Output the [x, y] coordinate of the center of the cell containing the given text.  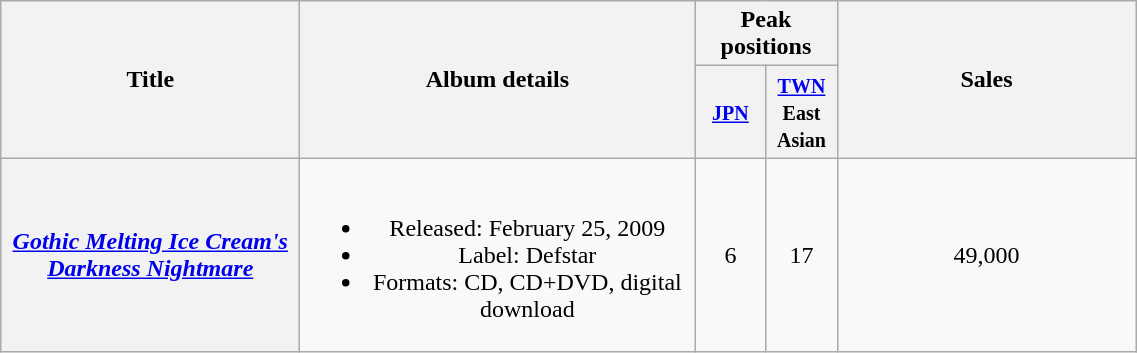
17 [802, 255]
6 [730, 255]
Title [150, 80]
TWN East Asian [802, 112]
JPN [730, 112]
49,000 [986, 255]
Sales [986, 80]
Released: February 25, 2009Label: DefstarFormats: CD, CD+DVD, digital download [498, 255]
Album details [498, 80]
Peak positions [766, 34]
Gothic Melting Ice Cream's Darkness Nightmare [150, 255]
